From the cell containing the given text, extract its center point as (X, Y) coordinate. 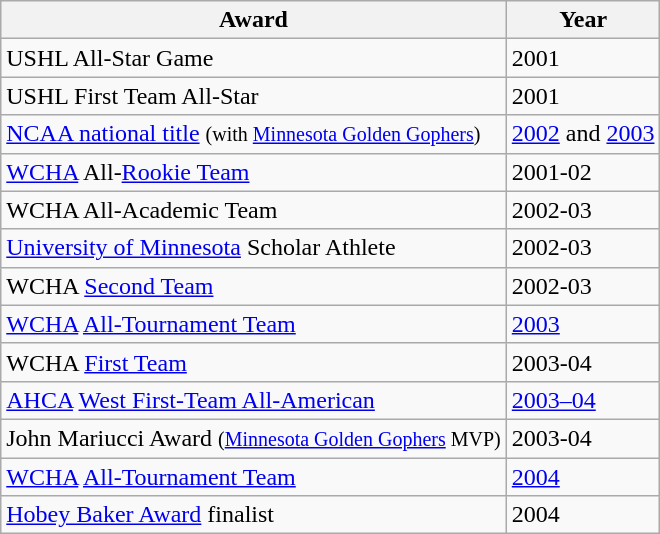
2002 and 2003 (583, 134)
2001-02 (583, 172)
Hobey Baker Award finalist (254, 515)
2003 (583, 324)
Year (583, 20)
2003–04 (583, 400)
WCHA First Team (254, 362)
USHL All-Star Game (254, 58)
WCHA Second Team (254, 286)
Award (254, 20)
WCHA All-Rookie Team (254, 172)
NCAA national title (with Minnesota Golden Gophers) (254, 134)
University of Minnesota Scholar Athlete (254, 248)
John Mariucci Award (Minnesota Golden Gophers MVP) (254, 438)
USHL First Team All-Star (254, 96)
AHCA West First-Team All-American (254, 400)
WCHA All-Academic Team (254, 210)
